Scan for the cell matching the given text and deliver its (x, y) coordinate at center. 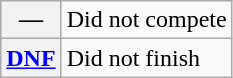
Did not compete (146, 20)
Did not finish (146, 58)
— (31, 20)
DNF (31, 58)
